Pinpoint the cell where the given text exists, returning its [X, Y] midpoint coordinate. 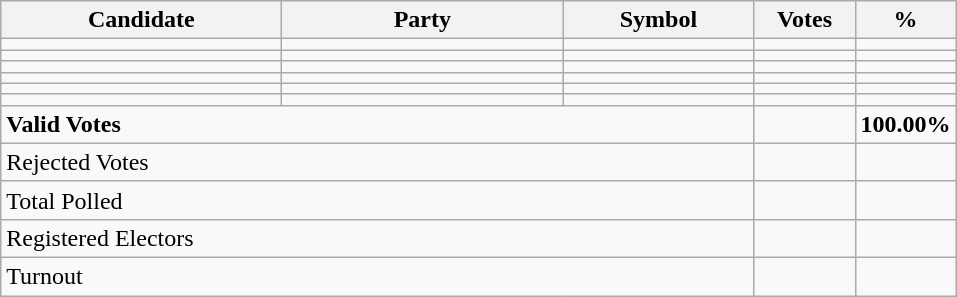
Total Polled [378, 200]
Symbol [658, 20]
Valid Votes [378, 124]
Candidate [142, 20]
Votes [804, 20]
Registered Electors [378, 238]
Rejected Votes [378, 162]
Turnout [378, 276]
% [906, 20]
Party [422, 20]
100.00% [906, 124]
